Find where the given text appears and provide that cell's center as (x, y) coordinate. 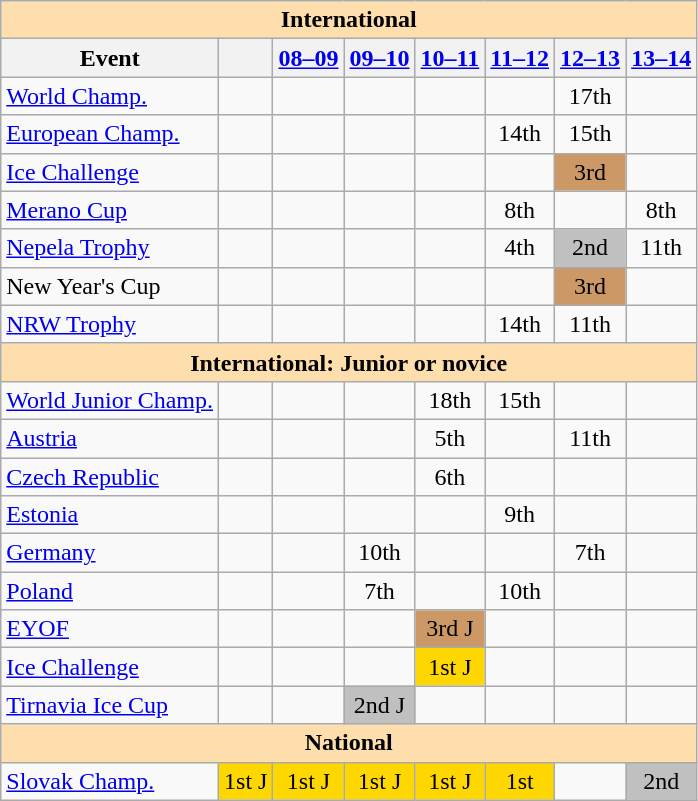
Merano Cup (110, 210)
2nd J (380, 705)
EYOF (110, 629)
World Junior Champ. (110, 400)
World Champ. (110, 96)
Estonia (110, 515)
Nepela Trophy (110, 248)
17th (590, 96)
National (349, 743)
Tirnavia Ice Cup (110, 705)
3rd J (450, 629)
Poland (110, 591)
08–09 (308, 58)
New Year's Cup (110, 286)
Event (110, 58)
European Champ. (110, 134)
09–10 (380, 58)
International (349, 20)
4th (520, 248)
12–13 (590, 58)
1st (520, 781)
10–11 (450, 58)
Slovak Champ. (110, 781)
Czech Republic (110, 477)
NRW Trophy (110, 324)
18th (450, 400)
5th (450, 438)
Austria (110, 438)
6th (450, 477)
International: Junior or novice (349, 362)
13–14 (662, 58)
Germany (110, 553)
9th (520, 515)
11–12 (520, 58)
